For the text-containing cell, return its midpoint in [x, y] coordinate format. 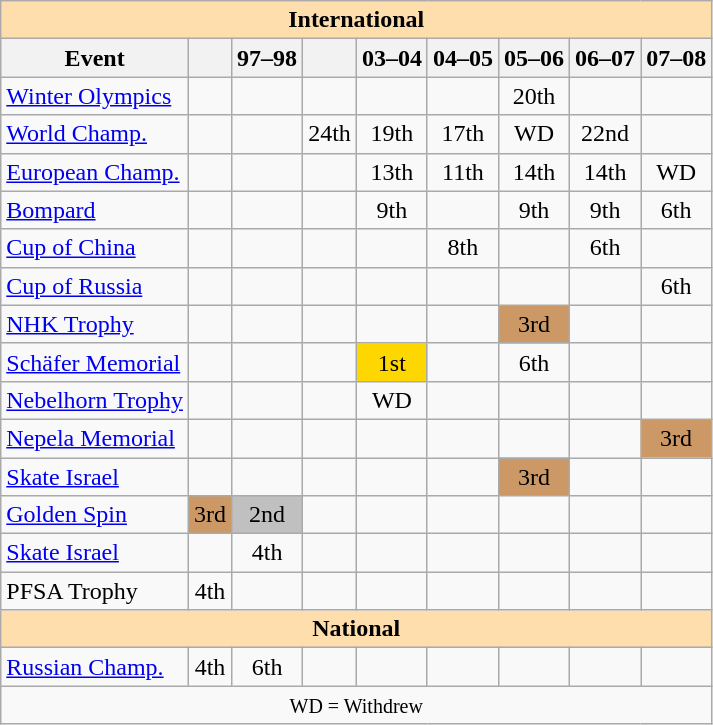
17th [462, 134]
PFSA Trophy [95, 591]
19th [392, 134]
03–04 [392, 58]
06–07 [606, 58]
05–06 [534, 58]
Cup of Russia [95, 286]
11th [462, 172]
World Champ. [95, 134]
07–08 [676, 58]
24th [330, 134]
Nebelhorn Trophy [95, 400]
European Champ. [95, 172]
22nd [606, 134]
WD = Withdrew [356, 705]
Cup of China [95, 248]
04–05 [462, 58]
Schäfer Memorial [95, 362]
Event [95, 58]
Bompard [95, 210]
2nd [268, 515]
13th [392, 172]
National [356, 629]
Golden Spin [95, 515]
1st [392, 362]
Winter Olympics [95, 96]
NHK Trophy [95, 324]
8th [462, 248]
20th [534, 96]
International [356, 20]
97–98 [268, 58]
Nepela Memorial [95, 438]
Russian Champ. [95, 667]
